Scan for the cell matching the given text and deliver its (x, y) coordinate at center. 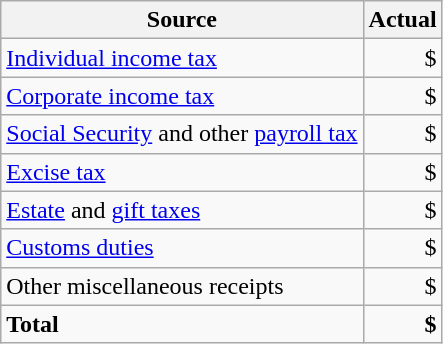
Corporate income tax (182, 96)
Excise tax (182, 172)
Social Security and other payroll tax (182, 134)
Total (182, 324)
Source (182, 20)
Estate and gift taxes (182, 210)
Customs duties (182, 248)
Individual income tax (182, 58)
Actual (402, 20)
Other miscellaneous receipts (182, 286)
